Output the (x, y) coordinate of the center of the cell containing the given text.  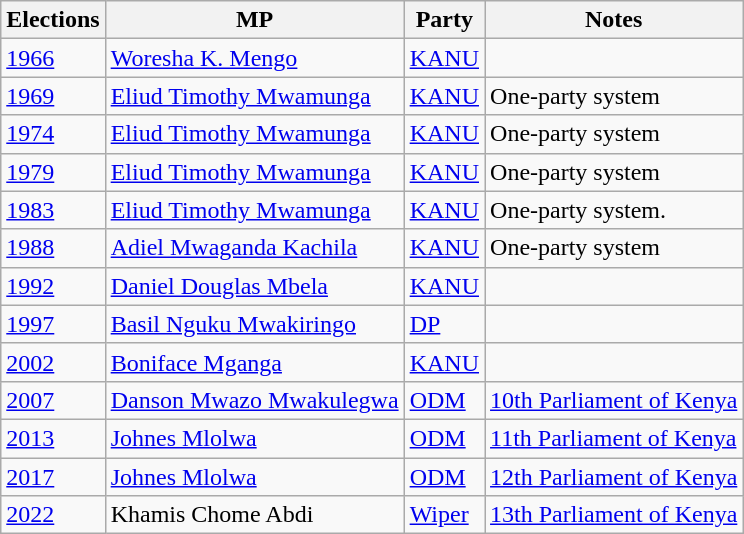
MP (254, 20)
13th Parliament of Kenya (614, 515)
1974 (53, 134)
Wiper (444, 515)
1969 (53, 96)
Danson Mwazo Mwakulegwa (254, 400)
Woresha K. Mengo (254, 58)
DP (444, 324)
12th Parliament of Kenya (614, 477)
Notes (614, 20)
Elections (53, 20)
Basil Nguku Mwakiringo (254, 324)
1979 (53, 172)
10th Parliament of Kenya (614, 400)
2002 (53, 362)
1997 (53, 324)
11th Parliament of Kenya (614, 438)
1983 (53, 210)
2017 (53, 477)
Boniface Mganga (254, 362)
Daniel Douglas Mbela (254, 286)
Party (444, 20)
Khamis Chome Abdi (254, 515)
Adiel Mwaganda Kachila (254, 248)
2013 (53, 438)
1988 (53, 248)
2022 (53, 515)
1992 (53, 286)
One-party system. (614, 210)
1966 (53, 58)
2007 (53, 400)
